Detect which cell encompasses the target text, then output its (x, y) center coordinate. 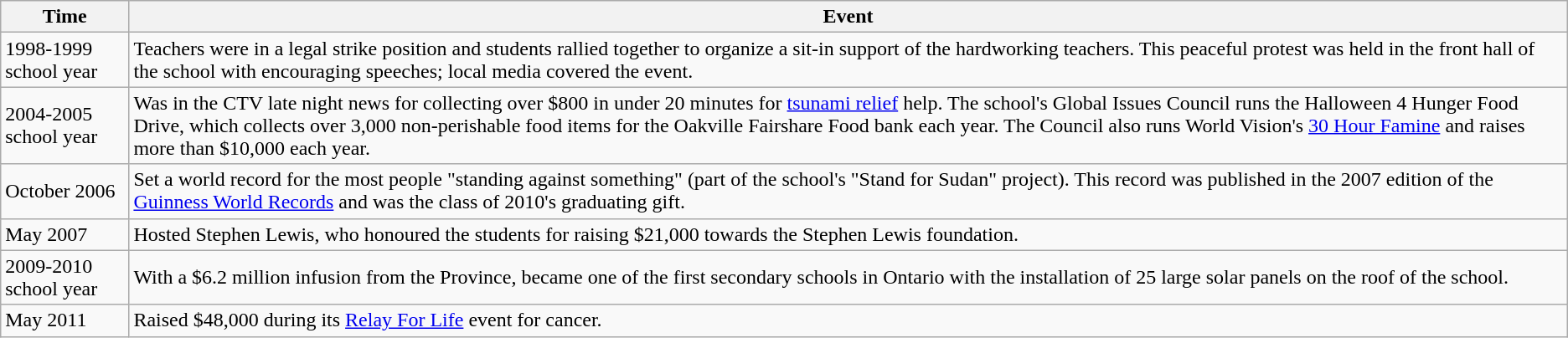
Event (848, 17)
May 2007 (65, 234)
Raised $48,000 during its Relay For Life event for cancer. (848, 320)
1998-1999 school year (65, 60)
2009-2010 school year (65, 278)
2004-2005 school year (65, 125)
October 2006 (65, 191)
May 2011 (65, 320)
Hosted Stephen Lewis, who honoured the students for raising $21,000 towards the Stephen Lewis foundation. (848, 234)
Time (65, 17)
